Scan for the cell matching the given text and deliver its [x, y] coordinate at center. 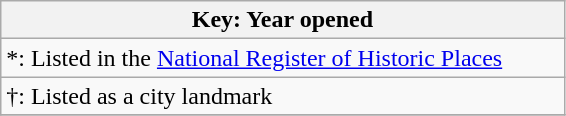
†: Listed as a city landmark [282, 96]
*: Listed in the National Register of Historic Places [282, 58]
Key: Year opened [282, 20]
